For the text-containing cell, return its midpoint in [x, y] coordinate format. 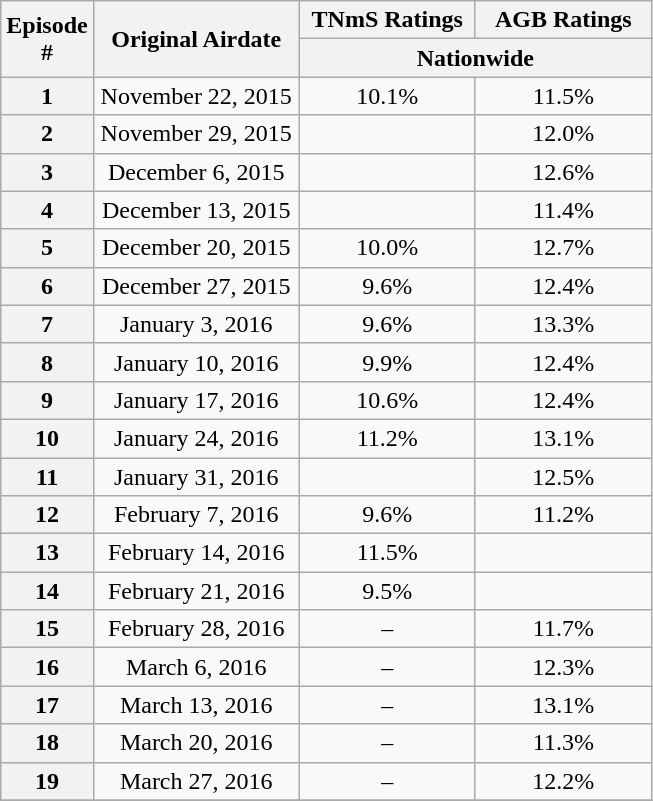
January 24, 2016 [196, 438]
12.6% [563, 172]
March 6, 2016 [196, 667]
February 7, 2016 [196, 515]
5 [47, 248]
12.3% [563, 667]
10.1% [387, 96]
6 [47, 286]
11.4% [563, 210]
January 31, 2016 [196, 477]
AGB Ratings [563, 20]
March 20, 2016 [196, 743]
4 [47, 210]
9.9% [387, 362]
February 28, 2016 [196, 629]
January 10, 2016 [196, 362]
TNmS Ratings [387, 20]
March 13, 2016 [196, 705]
December 20, 2015 [196, 248]
3 [47, 172]
December 27, 2015 [196, 286]
10.6% [387, 400]
16 [47, 667]
8 [47, 362]
February 21, 2016 [196, 591]
15 [47, 629]
January 3, 2016 [196, 324]
13.3% [563, 324]
9 [47, 400]
18 [47, 743]
12.5% [563, 477]
13 [47, 553]
1 [47, 96]
Original Airdate [196, 39]
December 13, 2015 [196, 210]
12 [47, 515]
Nationwide [475, 58]
11.3% [563, 743]
19 [47, 781]
2 [47, 134]
Episode # [47, 39]
7 [47, 324]
14 [47, 591]
17 [47, 705]
11.7% [563, 629]
10 [47, 438]
9.5% [387, 591]
11 [47, 477]
November 22, 2015 [196, 96]
12.2% [563, 781]
12.0% [563, 134]
March 27, 2016 [196, 781]
November 29, 2015 [196, 134]
February 14, 2016 [196, 553]
10.0% [387, 248]
December 6, 2015 [196, 172]
12.7% [563, 248]
January 17, 2016 [196, 400]
